Return (X, Y) of the center of cell containing provided text 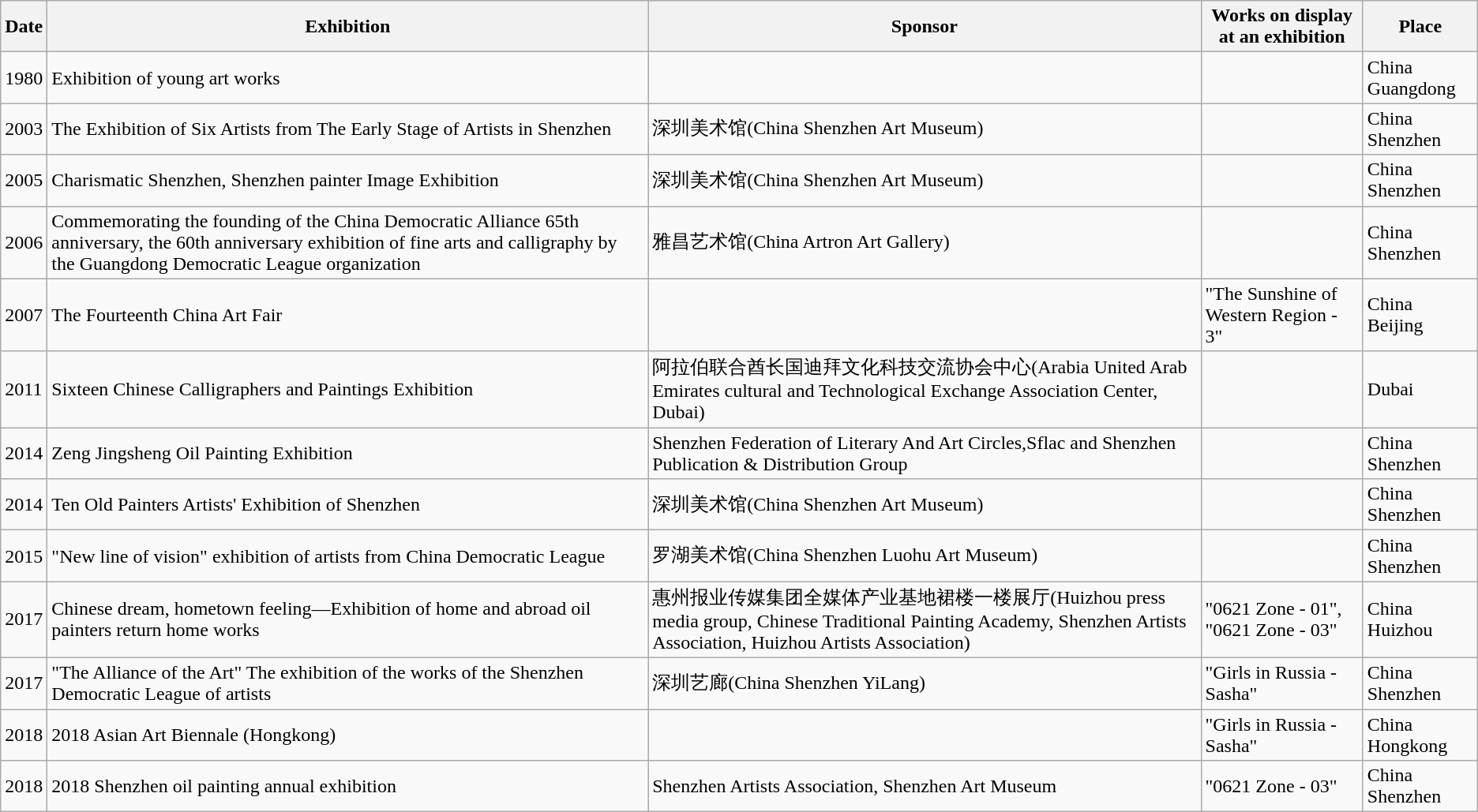
Zeng Jingsheng Oil Painting Exhibition (347, 453)
2003 (24, 129)
惠州报业传媒集团全媒体产业基地裙楼一楼展厅(Huizhou press media group, Chinese Traditional Painting Academy, Shenzhen Artists Association, Huizhou Artists Association) (925, 620)
"0621 Zone - 03" (1282, 786)
2018 Shenzhen oil painting annual exhibition (347, 786)
Ten Old Painters Artists' Exhibition of Shenzhen (347, 505)
China Guangdong (1420, 77)
阿拉伯联合酋长国迪拜文化科技交流协会中心(Arabia United Arab Emirates cultural and Technological Exchange Association Center, Dubai) (925, 390)
Shenzhen Federation of Literary And Art Circles,Sflac and Shenzhen Publication & Distribution Group (925, 453)
Exhibition (347, 27)
Sponsor (925, 27)
2011 (24, 390)
1980 (24, 77)
Place (1420, 27)
"The Sunshine of Western Region - 3" (1282, 315)
The Exhibition of Six Artists from The Early Stage of Artists in Shenzhen (347, 129)
2006 (24, 242)
2018 Asian Art Biennale (Hongkong) (347, 734)
2007 (24, 315)
The Fourteenth China Art Fair (347, 315)
Date (24, 27)
雅昌艺术馆(China Artron Art Gallery) (925, 242)
Chinese dream, hometown feeling—Exhibition of home and abroad oil painters return home works (347, 620)
China Beijing (1420, 315)
China Hongkong (1420, 734)
Exhibition of young art works (347, 77)
China Huizhou (1420, 620)
Sixteen Chinese Calligraphers and Paintings Exhibition (347, 390)
"The Alliance of the Art" The exhibition of the works of the Shenzhen Democratic League of artists (347, 683)
Dubai (1420, 390)
深圳艺廊(China Shenzhen YiLang) (925, 683)
2005 (24, 180)
2015 (24, 556)
"New line of vision" exhibition of artists from China Democratic League (347, 556)
"0621 Zone - 01", "0621 Zone - 03" (1282, 620)
罗湖美术馆(China Shenzhen Luohu Art Museum) (925, 556)
Charismatic Shenzhen, Shenzhen painter Image Exhibition (347, 180)
Works on display at an exhibition (1282, 27)
Shenzhen Artists Association, Shenzhen Art Museum (925, 786)
